Output the (x, y) coordinate of the center of the cell containing the given text.  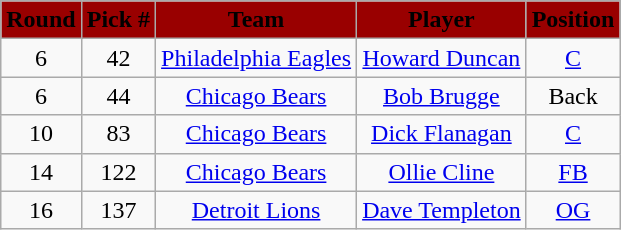
83 (118, 134)
FB (573, 172)
OG (573, 210)
Team (256, 20)
42 (118, 58)
16 (41, 210)
Back (573, 96)
137 (118, 210)
Player (442, 20)
Ollie Cline (442, 172)
Philadelphia Eagles (256, 58)
122 (118, 172)
Dick Flanagan (442, 134)
14 (41, 172)
44 (118, 96)
Dave Templeton (442, 210)
10 (41, 134)
Howard Duncan (442, 58)
Round (41, 20)
Bob Brugge (442, 96)
Position (573, 20)
Pick # (118, 20)
Detroit Lions (256, 210)
